Identify which cell holds the provided text, then report its (x, y) central coordinate. 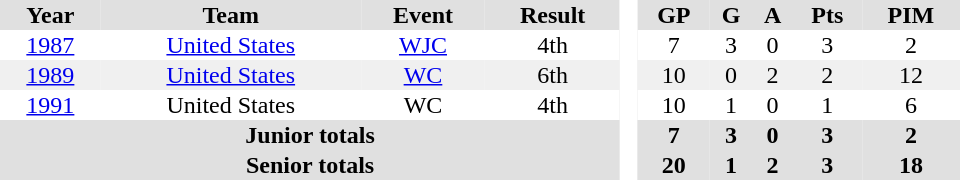
12 (911, 75)
Senior totals (310, 165)
6th (552, 75)
6 (911, 105)
1987 (50, 45)
Event (423, 15)
Team (231, 15)
WJC (423, 45)
A (773, 15)
PIM (911, 15)
G (732, 15)
Result (552, 15)
18 (911, 165)
Year (50, 15)
1989 (50, 75)
20 (674, 165)
1991 (50, 105)
GP (674, 15)
Pts (828, 15)
Junior totals (310, 135)
